For the text-containing cell, return its midpoint in (X, Y) coordinate format. 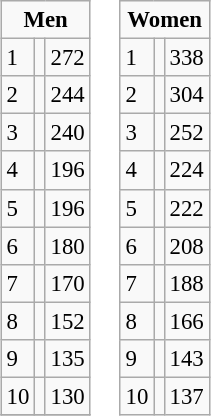
170 (68, 283)
304 (186, 95)
152 (68, 321)
137 (186, 396)
Men (46, 20)
143 (186, 358)
166 (186, 321)
188 (186, 283)
135 (68, 358)
208 (186, 246)
224 (186, 170)
338 (186, 58)
272 (68, 58)
Women (164, 20)
244 (68, 95)
240 (68, 133)
222 (186, 208)
180 (68, 246)
130 (68, 396)
252 (186, 133)
